Find where the given text appears and provide that cell's center as (X, Y) coordinate. 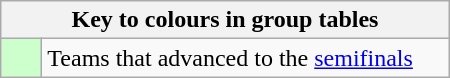
Key to colours in group tables (225, 20)
Teams that advanced to the semifinals (246, 58)
